From the cell containing the given text, extract its center point as (X, Y) coordinate. 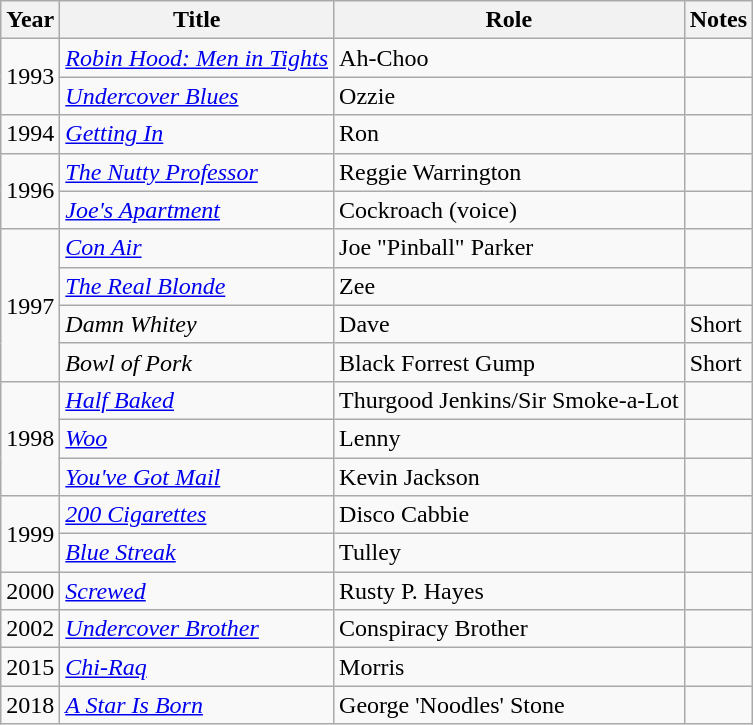
Woo (197, 438)
1999 (30, 534)
2018 (30, 705)
1997 (30, 305)
Blue Streak (197, 553)
You've Got Mail (197, 477)
Dave (510, 324)
The Nutty Professor (197, 172)
A Star Is Born (197, 705)
Kevin Jackson (510, 477)
Disco Cabbie (510, 515)
Screwed (197, 591)
Black Forrest Gump (510, 362)
Bowl of Pork (197, 362)
Chi-Raq (197, 667)
Conspiracy Brother (510, 629)
Rusty P. Hayes (510, 591)
Joe's Apartment (197, 210)
George 'Noodles' Stone (510, 705)
The Real Blonde (197, 286)
Role (510, 20)
Con Air (197, 248)
Tulley (510, 553)
Notes (718, 20)
Title (197, 20)
Ah-Choo (510, 58)
Cockroach (voice) (510, 210)
200 Cigarettes (197, 515)
Lenny (510, 438)
Thurgood Jenkins/Sir Smoke-a-Lot (510, 400)
Reggie Warrington (510, 172)
Year (30, 20)
Damn Whitey (197, 324)
Ron (510, 134)
2015 (30, 667)
Ozzie (510, 96)
Getting In (197, 134)
Undercover Brother (197, 629)
Robin Hood: Men in Tights (197, 58)
1998 (30, 438)
Half Baked (197, 400)
1996 (30, 191)
2002 (30, 629)
1994 (30, 134)
Joe "Pinball" Parker (510, 248)
1993 (30, 77)
Zee (510, 286)
2000 (30, 591)
Morris (510, 667)
Undercover Blues (197, 96)
